Find where the given text appears and provide that cell's center as [X, Y] coordinate. 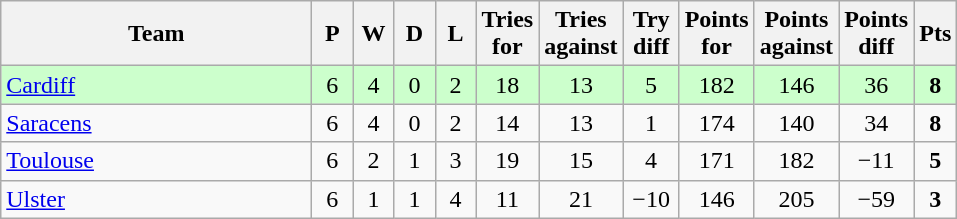
15 [581, 161]
−59 [876, 199]
174 [716, 123]
Ulster [156, 199]
14 [508, 123]
−10 [651, 199]
Points against [796, 34]
18 [508, 85]
−11 [876, 161]
Tries against [581, 34]
171 [716, 161]
Toulouse [156, 161]
36 [876, 85]
Points diff [876, 34]
205 [796, 199]
Try diff [651, 34]
Cardiff [156, 85]
Team [156, 34]
21 [581, 199]
Tries for [508, 34]
19 [508, 161]
11 [508, 199]
Points for [716, 34]
Saracens [156, 123]
140 [796, 123]
L [456, 34]
Pts [936, 34]
34 [876, 123]
W [374, 34]
P [332, 34]
D [414, 34]
